Identify which cell holds the provided text, then report its (x, y) central coordinate. 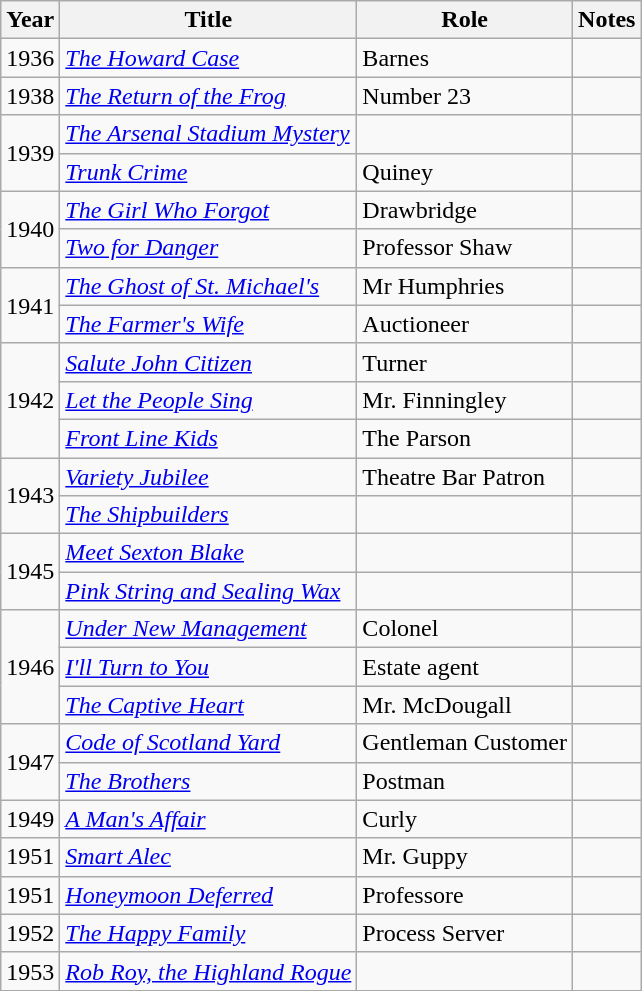
Notes (607, 20)
Mr. Guppy (465, 857)
The Farmer's Wife (208, 324)
The Happy Family (208, 933)
Professor Shaw (465, 248)
The Brothers (208, 781)
Smart Alec (208, 857)
The Girl Who Forgot (208, 210)
Gentleman Customer (465, 743)
1939 (30, 153)
Barnes (465, 58)
Two for Danger (208, 248)
The Ghost of St. Michael's (208, 286)
Trunk Crime (208, 172)
Number 23 (465, 96)
1952 (30, 933)
Theatre Bar Patron (465, 477)
Honeymoon Deferred (208, 895)
The Arsenal Stadium Mystery (208, 134)
Mr Humphries (465, 286)
Mr. Finningley (465, 400)
Quiney (465, 172)
1943 (30, 496)
Colonel (465, 629)
1946 (30, 667)
1953 (30, 971)
The Captive Heart (208, 705)
Year (30, 20)
Front Line Kids (208, 438)
Salute John Citizen (208, 362)
Auctioneer (465, 324)
The Howard Case (208, 58)
Title (208, 20)
1936 (30, 58)
Process Server (465, 933)
Let the People Sing (208, 400)
Role (465, 20)
Variety Jubilee (208, 477)
Code of Scotland Yard (208, 743)
1947 (30, 762)
Meet Sexton Blake (208, 553)
Drawbridge (465, 210)
A Man's Affair (208, 819)
Pink String and Sealing Wax (208, 591)
Professore (465, 895)
I'll Turn to You (208, 667)
Rob Roy, the Highland Rogue (208, 971)
1945 (30, 572)
Under New Management (208, 629)
Estate agent (465, 667)
1941 (30, 305)
Curly (465, 819)
Mr. McDougall (465, 705)
1938 (30, 96)
Turner (465, 362)
Postman (465, 781)
The Return of the Frog (208, 96)
The Shipbuilders (208, 515)
1942 (30, 400)
1940 (30, 229)
1949 (30, 819)
The Parson (465, 438)
